Output the (X, Y) coordinate of the center of the cell containing the given text.  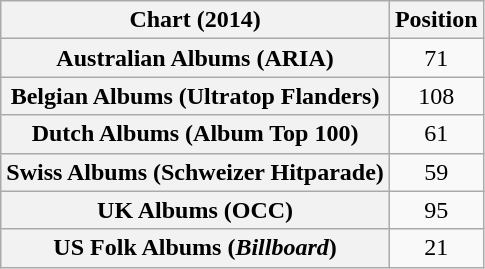
95 (436, 210)
108 (436, 96)
UK Albums (OCC) (196, 210)
Chart (2014) (196, 20)
Belgian Albums (Ultratop Flanders) (196, 96)
59 (436, 172)
US Folk Albums (Billboard) (196, 248)
21 (436, 248)
61 (436, 134)
71 (436, 58)
Dutch Albums (Album Top 100) (196, 134)
Swiss Albums (Schweizer Hitparade) (196, 172)
Australian Albums (ARIA) (196, 58)
Position (436, 20)
